Return the [x, y] coordinate for the center point of the cell that contains the specified text.  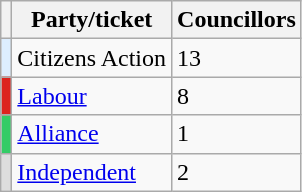
1 [237, 134]
Party/ticket [92, 20]
Councillors [237, 20]
13 [237, 58]
8 [237, 96]
Citizens Action [92, 58]
Alliance [92, 134]
2 [237, 172]
Labour [92, 96]
Independent [92, 172]
